Search for the cell housing the specified text and yield its (X, Y) center coordinate. 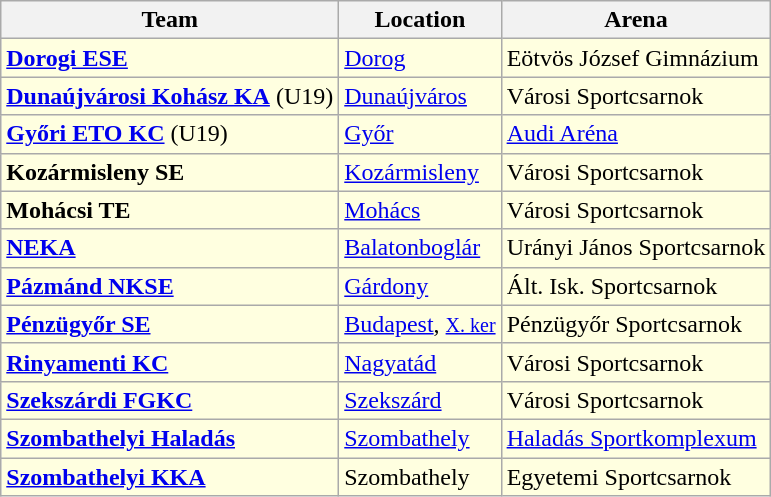
Rinyamenti KC (170, 362)
Eötvös József Gimnázium (636, 58)
Szekszárd (420, 400)
Gárdony (420, 286)
Team (170, 20)
Szombathelyi KKA (170, 477)
Ált. Isk. Sportcsarnok (636, 286)
Szekszárdi FGKC (170, 400)
Dorog (420, 58)
Pázmánd NKSE (170, 286)
Pénzügyőr Sportcsarnok (636, 324)
Location (420, 20)
Nagyatád (420, 362)
Egyetemi Sportcsarnok (636, 477)
Arena (636, 20)
Balatonboglár (420, 248)
Mohácsi TE (170, 210)
Kozármisleny (420, 172)
Dunaújvárosi Kohász KA (U19) (170, 96)
Mohács (420, 210)
Szombathelyi Haladás (170, 438)
Dorogi ESE (170, 58)
Haladás Sportkomplexum (636, 438)
Dunaújváros (420, 96)
Pénzügyőr SE (170, 324)
Győr (420, 134)
Audi Aréna (636, 134)
Győri ETO KC (U19) (170, 134)
Kozármisleny SE (170, 172)
Budapest, X. ker (420, 324)
Urányi János Sportcsarnok (636, 248)
NEKA (170, 248)
